Provide the [X, Y] coordinate of the cell's center where the given text is located.  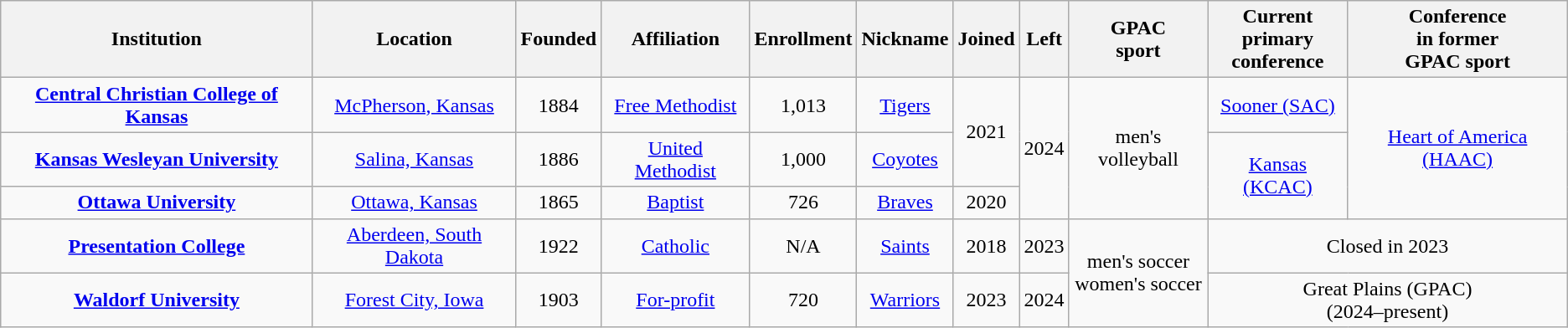
Kansas (KCAC) [1278, 176]
1,013 [803, 105]
Saints [905, 246]
For-profit [675, 300]
Joined [987, 39]
Founded [559, 39]
Catholic [675, 246]
726 [803, 202]
Institution [157, 39]
Currentprimaryconference [1278, 39]
1886 [559, 159]
Heart of America (HAAC) [1457, 148]
Warriors [905, 300]
Aberdeen, South Dakota [414, 246]
Forest City, Iowa [414, 300]
Ottawa University [157, 202]
Free Methodist [675, 105]
GPACsport [1138, 39]
Central Christian College of Kansas [157, 105]
1884 [559, 105]
United Methodist [675, 159]
2018 [987, 246]
2021 [987, 132]
Presentation College [157, 246]
Kansas Wesleyan University [157, 159]
720 [803, 300]
Ottawa, Kansas [414, 202]
Sooner (SAC) [1278, 105]
N/A [803, 246]
Left [1044, 39]
Closed in 2023 [1387, 246]
McPherson, Kansas [414, 105]
Location [414, 39]
Conferencein formerGPAC sport [1457, 39]
Enrollment [803, 39]
1,000 [803, 159]
Tigers [905, 105]
Waldorf University [157, 300]
1922 [559, 246]
Baptist [675, 202]
2020 [987, 202]
1903 [559, 300]
1865 [559, 202]
Coyotes [905, 159]
Affiliation [675, 39]
Nickname [905, 39]
Salina, Kansas [414, 159]
Great Plains (GPAC)(2024–present) [1387, 300]
men's soccerwomen's soccer [1138, 273]
men's volleyball [1138, 148]
Braves [905, 202]
